Locate the cell with the specified text and output its [x, y] center coordinate. 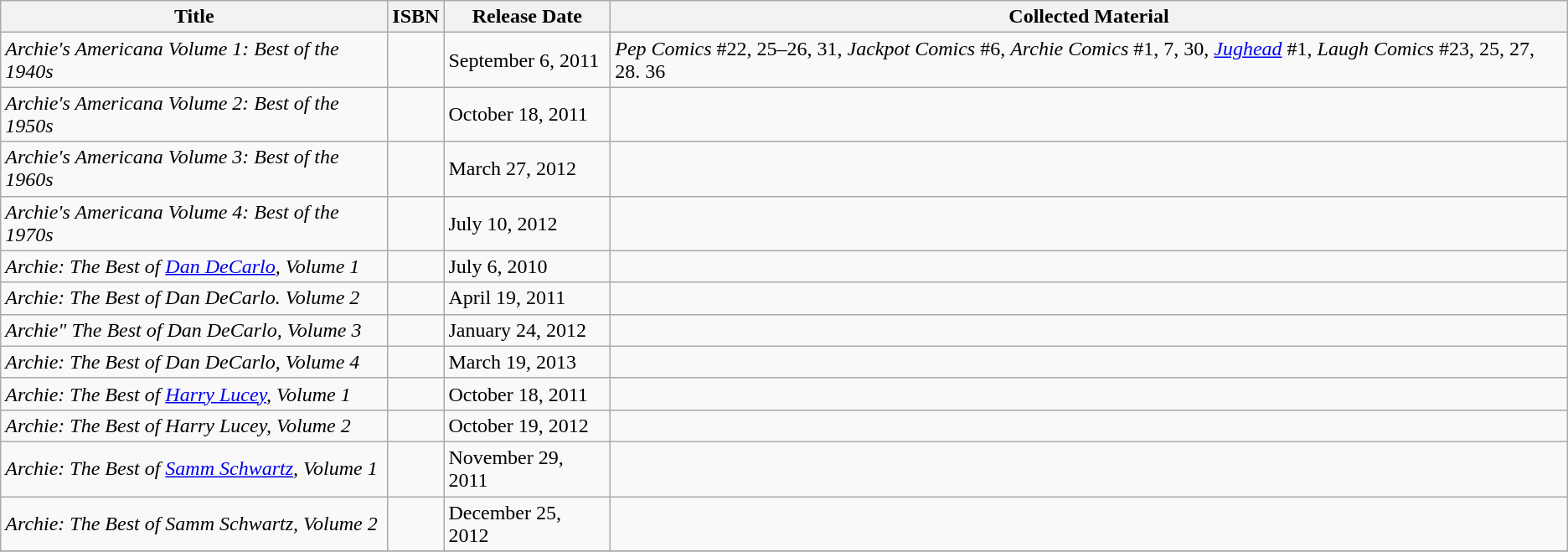
January 24, 2012 [528, 330]
November 29, 2011 [528, 469]
March 27, 2012 [528, 169]
Pep Comics #22, 25–26, 31, Jackpot Comics #6, Archie Comics #1, 7, 30, Jughead #1, Laugh Comics #23, 25, 27, 28. 36 [1089, 60]
Archie's Americana Volume 4: Best of the 1970s [194, 223]
October 19, 2012 [528, 426]
March 19, 2013 [528, 362]
Archie: The Best of Dan DeCarlo, Volume 4 [194, 362]
April 19, 2011 [528, 298]
Archie: The Best of Harry Lucey, Volume 1 [194, 394]
Archie: The Best of Dan DeCarlo, Volume 1 [194, 266]
Release Date [528, 17]
Archie's Americana Volume 2: Best of the 1950s [194, 114]
July 10, 2012 [528, 223]
Archie: The Best of Dan DeCarlo. Volume 2 [194, 298]
Title [194, 17]
September 6, 2011 [528, 60]
Archie's Americana Volume 3: Best of the 1960s [194, 169]
ISBN [415, 17]
Collected Material [1089, 17]
Archie's Americana Volume 1: Best of the 1940s [194, 60]
July 6, 2010 [528, 266]
Archie: The Best of Samm Schwartz, Volume 1 [194, 469]
Archie" The Best of Dan DeCarlo, Volume 3 [194, 330]
December 25, 2012 [528, 523]
Archie: The Best of Harry Lucey, Volume 2 [194, 426]
Archie: The Best of Samm Schwartz, Volume 2 [194, 523]
